Locate the cell with the specified text and output its (X, Y) center coordinate. 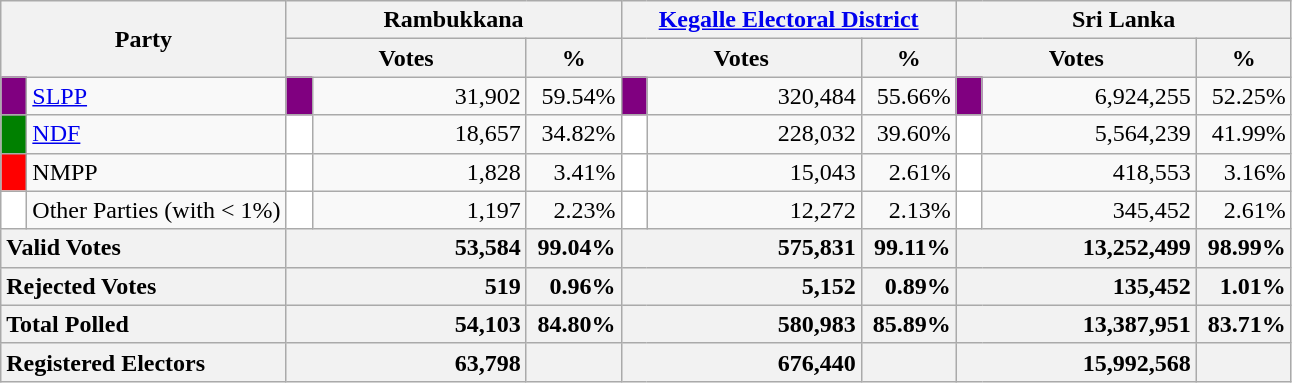
63,798 (406, 362)
SLPP (156, 96)
228,032 (754, 134)
54,103 (406, 324)
34.82% (574, 134)
5,152 (741, 286)
52.25% (1244, 96)
12,272 (754, 210)
0.89% (908, 286)
31,902 (419, 96)
NMPP (156, 172)
99.11% (908, 248)
320,484 (754, 96)
Sri Lanka (1124, 20)
13,252,499 (1076, 248)
13,387,951 (1076, 324)
6,924,255 (1089, 96)
1,828 (419, 172)
99.04% (574, 248)
39.60% (908, 134)
519 (406, 286)
98.99% (1244, 248)
1.01% (1244, 286)
Registered Electors (144, 362)
83.71% (1244, 324)
345,452 (1089, 210)
5,564,239 (1089, 134)
Rambukkana (454, 20)
Rejected Votes (144, 286)
Party (144, 39)
1,197 (419, 210)
84.80% (574, 324)
Valid Votes (144, 248)
Other Parties (with < 1%) (156, 210)
135,452 (1076, 286)
53,584 (406, 248)
676,440 (741, 362)
41.99% (1244, 134)
580,983 (741, 324)
2.23% (574, 210)
418,553 (1089, 172)
15,043 (754, 172)
15,992,568 (1076, 362)
2.13% (908, 210)
3.41% (574, 172)
NDF (156, 134)
18,657 (419, 134)
55.66% (908, 96)
Kegalle Electoral District (788, 20)
0.96% (574, 286)
Total Polled (144, 324)
3.16% (1244, 172)
575,831 (741, 248)
85.89% (908, 324)
59.54% (574, 96)
